Locate the cell with the specified text and output its (x, y) center coordinate. 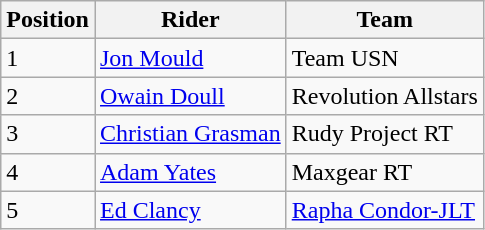
Revolution Allstars (384, 96)
Position (48, 20)
Jon Mould (190, 58)
Rapha Condor-JLT (384, 210)
2 (48, 96)
4 (48, 172)
Maxgear RT (384, 172)
5 (48, 210)
Rudy Project RT (384, 134)
Ed Clancy (190, 210)
Team (384, 20)
1 (48, 58)
Christian Grasman (190, 134)
Owain Doull (190, 96)
Adam Yates (190, 172)
Team USN (384, 58)
3 (48, 134)
Rider (190, 20)
